Provide the [x, y] coordinate of the cell's center where the given text is located.  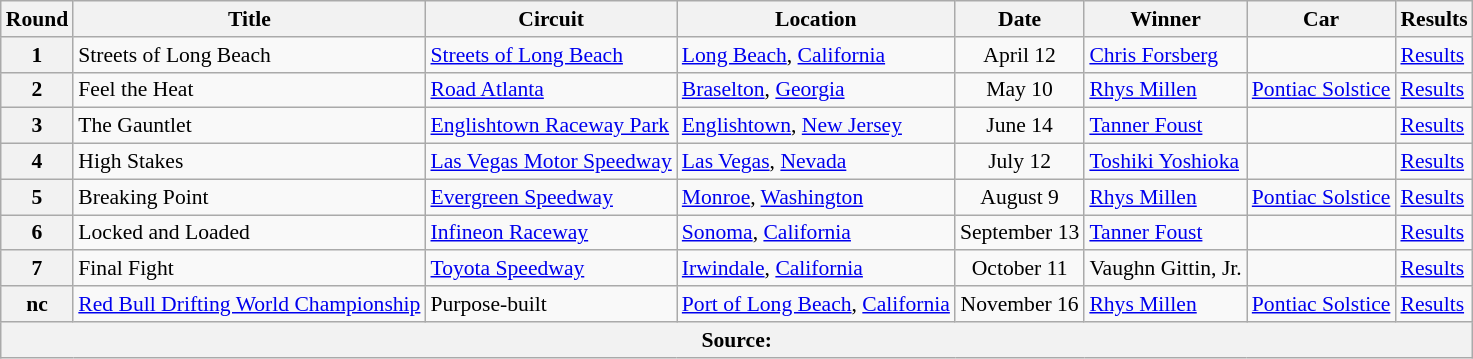
1 [38, 55]
Road Atlanta [550, 90]
Vaughn Gittin, Jr. [1165, 269]
Car [1322, 19]
Source: [737, 340]
5 [38, 197]
Purpose-built [550, 304]
Feel the Heat [249, 90]
Round [38, 19]
Toyota Speedway [550, 269]
High Stakes [249, 162]
Location [816, 19]
Title [249, 19]
July 12 [1020, 162]
Englishtown, New Jersey [816, 126]
Las Vegas, Nevada [816, 162]
6 [38, 233]
Toshiki Yoshioka [1165, 162]
Port of Long Beach, California [816, 304]
7 [38, 269]
August 9 [1020, 197]
4 [38, 162]
April 12 [1020, 55]
Infineon Raceway [550, 233]
Date [1020, 19]
October 11 [1020, 269]
Chris Forsberg [1165, 55]
May 10 [1020, 90]
3 [38, 126]
Monroe, Washington [816, 197]
Las Vegas Motor Speedway [550, 162]
nc [38, 304]
Red Bull Drifting World Championship [249, 304]
September 13 [1020, 233]
Circuit [550, 19]
Irwindale, California [816, 269]
Braselton, Georgia [816, 90]
Winner [1165, 19]
June 14 [1020, 126]
Englishtown Raceway Park [550, 126]
Breaking Point [249, 197]
The Gauntlet [249, 126]
Evergreen Speedway [550, 197]
November 16 [1020, 304]
Long Beach, California [816, 55]
Locked and Loaded [249, 233]
2 [38, 90]
Sonoma, California [816, 233]
Final Fight [249, 269]
